Return [x, y] of the center of cell containing provided text 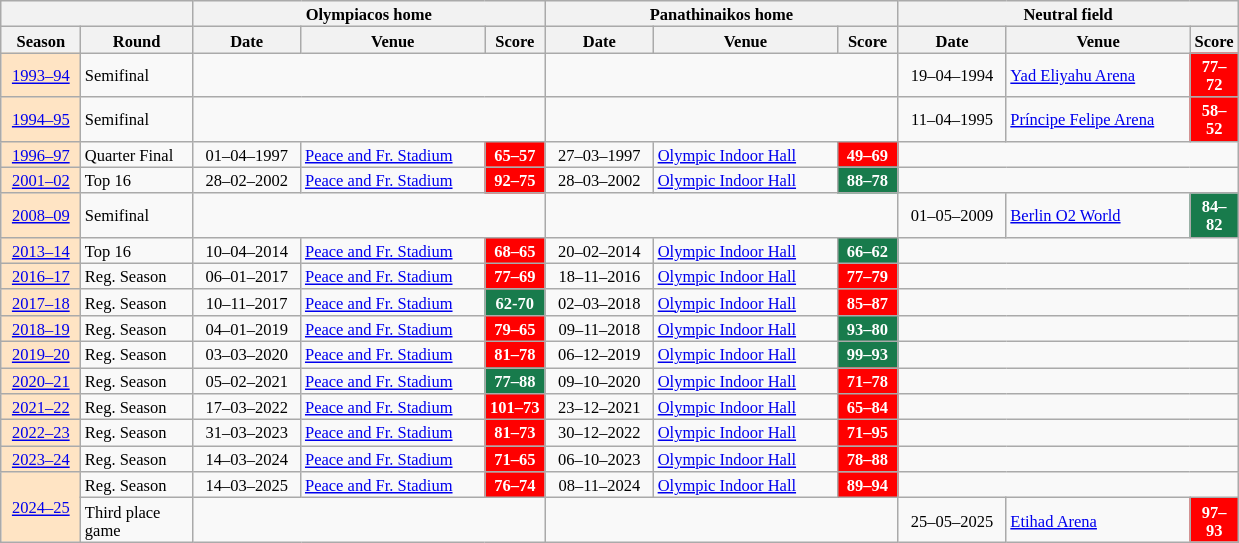
Season [41, 40]
77–79 [868, 276]
2001–02 [41, 180]
58–52 [1214, 119]
2018–19 [41, 328]
76–74 [514, 485]
2024–25 [41, 507]
93–80 [868, 328]
62-70 [514, 302]
1994–95 [41, 119]
Príncipe Felipe Arena [1098, 119]
02–03–2018 [600, 302]
1993–94 [41, 75]
85–87 [868, 302]
31–03–2023 [246, 433]
20–02–2014 [600, 250]
05–02–2021 [246, 381]
Neutral field [1068, 14]
19–04–1994 [952, 75]
97–93 [1214, 520]
2008–09 [41, 215]
23–12–2021 [600, 407]
03–03–2020 [246, 354]
84–82 [1214, 215]
28–03–2002 [600, 180]
28–02–2002 [246, 180]
11–04–1995 [952, 119]
Yad Eliyahu Arena [1098, 75]
68–65 [514, 250]
1996–97 [41, 154]
Olympiacos home [368, 14]
89–94 [868, 485]
04–01–2019 [246, 328]
06–12–2019 [600, 354]
10–11–2017 [246, 302]
2021–22 [41, 407]
66–62 [868, 250]
Etihad Arena [1098, 520]
2019–20 [41, 354]
30–12–2022 [600, 433]
81–78 [514, 354]
06–10–2023 [600, 459]
65–57 [514, 154]
25–05–2025 [952, 520]
06–01–2017 [246, 276]
92–75 [514, 180]
71–65 [514, 459]
71–95 [868, 433]
2023–24 [41, 459]
2016–17 [41, 276]
81–73 [514, 433]
77–72 [1214, 75]
79–65 [514, 328]
77–69 [514, 276]
65–84 [868, 407]
27–03–1997 [600, 154]
10–04–2014 [246, 250]
Round [137, 40]
99–93 [868, 354]
Berlin O2 World [1098, 215]
49–69 [868, 154]
14–03–2024 [246, 459]
88–78 [868, 180]
Quarter Final [137, 154]
17–03–2022 [246, 407]
Panathinaikos home [722, 14]
01–04–1997 [246, 154]
09–11–2018 [600, 328]
14–03–2025 [246, 485]
71–78 [868, 381]
09–10–2020 [600, 381]
2017–18 [41, 302]
101–73 [514, 407]
2022–23 [41, 433]
08–11–2024 [600, 485]
2013–14 [41, 250]
Third place game [137, 520]
18–11–2016 [600, 276]
77–88 [514, 381]
78–88 [868, 459]
2020–21 [41, 381]
01–05–2009 [952, 215]
